Pinpoint the cell where the given text exists, returning its [x, y] midpoint coordinate. 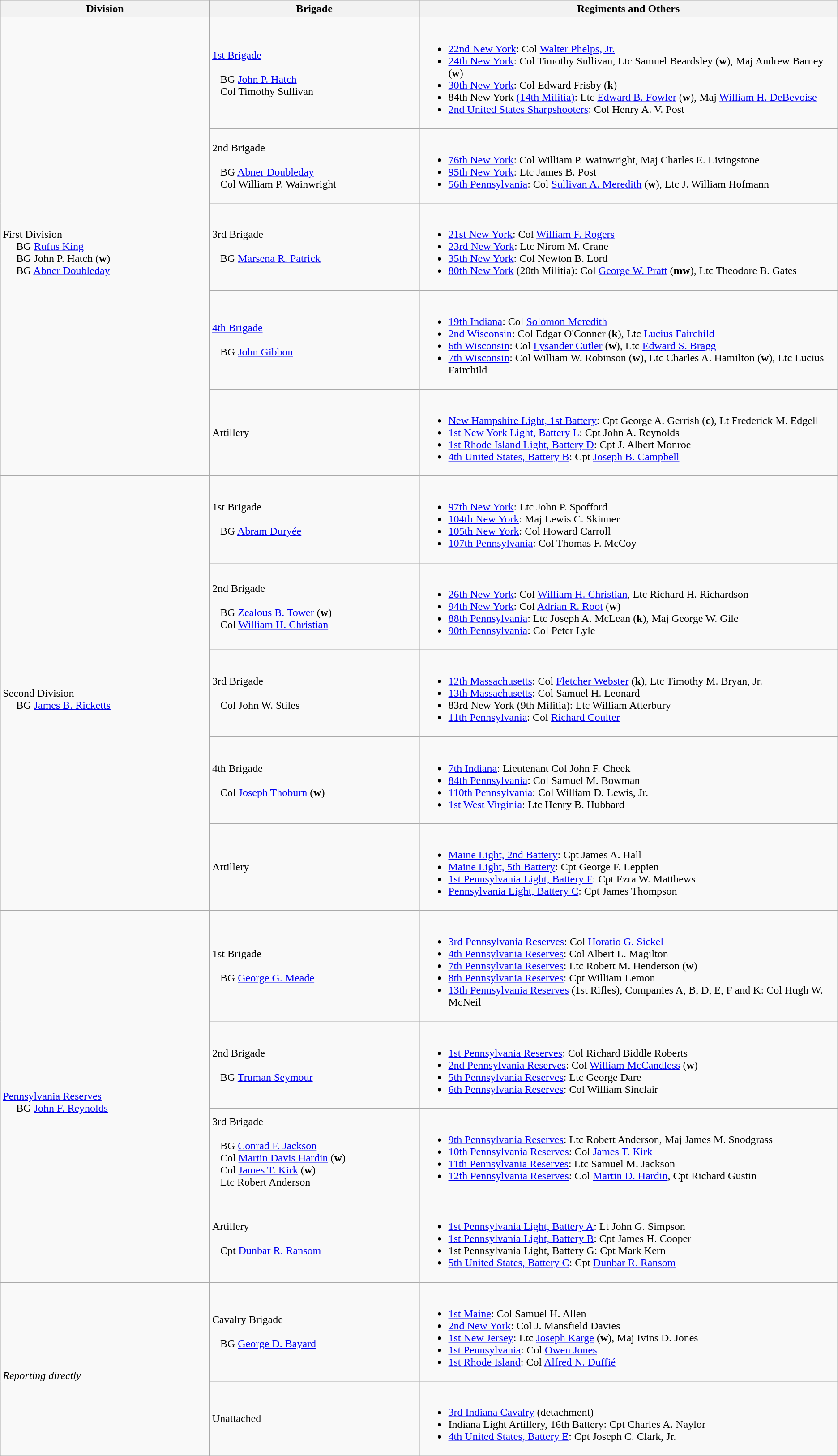
First Division BG Rufus King BG John P. Hatch (w) BG Abner Doubleday [105, 247]
3rd Brigade Col John W. Stiles [314, 693]
3rd Brigade BG Marsena R. Patrick [314, 247]
1st Brigade BG George G. Meade [314, 966]
Reporting directly [105, 1369]
2nd Brigade BG Truman Seymour [314, 1065]
4th Brigade Col Joseph Thoburn (w) [314, 780]
Unattached [314, 1418]
1st Brigade BG Abram Duryée [314, 519]
Second Division BG James B. Ricketts [105, 693]
1st Brigade BG John P. Hatch Col Timothy Sullivan [314, 73]
3rd Indiana Cavalry (detachment)Indiana Light Artillery, 16th Battery: Cpt Charles A. Naylor4th United States, Battery E: Cpt Joseph C. Clark, Jr. [628, 1418]
2nd Brigade BG Zealous B. Tower (w) Col William H. Christian [314, 606]
Artillery Cpt Dunbar R. Ransom [314, 1239]
2nd Brigade BG Abner Doubleday Col William P. Wainwright [314, 166]
Division [105, 9]
3rd Brigade BG Conrad F. Jackson Col Martin Davis Hardin (w) Col James T. Kirk (w) Ltc Robert Anderson [314, 1152]
Pennsylvania Reserves BG John F. Reynolds [105, 1096]
Brigade [314, 9]
97th New York: Ltc John P. Spofford104th New York: Maj Lewis C. Skinner105th New York: Col Howard Carroll107th Pennsylvania: Col Thomas F. McCoy [628, 519]
Cavalry Brigade BG George D. Bayard [314, 1332]
Regiments and Others [628, 9]
4th Brigade BG John Gibbon [314, 339]
